From the cell containing the given text, extract its center point as (X, Y) coordinate. 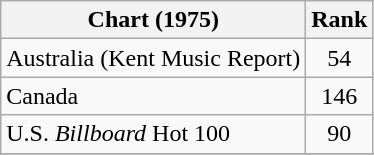
Chart (1975) (154, 20)
Rank (340, 20)
90 (340, 134)
146 (340, 96)
Canada (154, 96)
Australia (Kent Music Report) (154, 58)
U.S. Billboard Hot 100 (154, 134)
54 (340, 58)
